Capture the cell that displays the provided text and extract its (x, y) central coordinate. 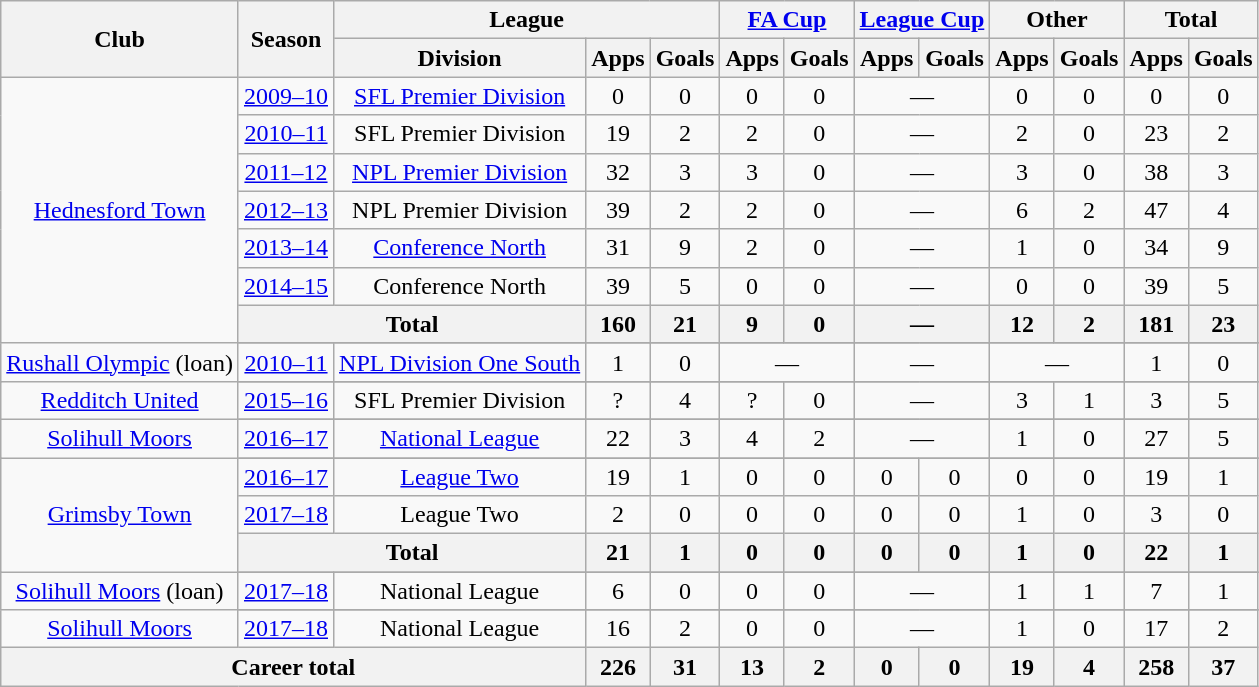
181 (1156, 324)
37 (1223, 667)
League Cup (922, 20)
Other (1057, 20)
FA Cup (787, 20)
32 (618, 172)
Club (120, 39)
League (527, 20)
Division (460, 58)
160 (618, 324)
Rushall Olympic (loan) (120, 362)
13 (752, 667)
258 (1156, 667)
2011–12 (286, 172)
34 (1156, 248)
2014–15 (286, 286)
47 (1156, 210)
Grimsby Town (120, 515)
2009–10 (286, 96)
2013–14 (286, 248)
27 (1156, 438)
17 (1156, 629)
Season (286, 39)
NPL Division One South (460, 362)
38 (1156, 172)
Solihull Moors (loan) (120, 591)
2012–13 (286, 210)
7 (1156, 591)
12 (1022, 324)
Hednesford Town (120, 210)
Redditch United (120, 400)
16 (618, 629)
2015–16 (286, 400)
226 (618, 667)
Career total (294, 667)
